Identify which cell holds the provided text, then report its [X, Y] central coordinate. 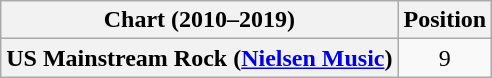
Chart (2010–2019) [200, 20]
9 [445, 58]
Position [445, 20]
US Mainstream Rock (Nielsen Music) [200, 58]
